Locate the cell with the specified text and output its (X, Y) center coordinate. 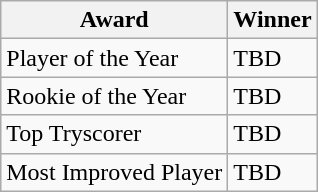
Winner (272, 20)
Rookie of the Year (114, 96)
Player of the Year (114, 58)
Top Tryscorer (114, 134)
Award (114, 20)
Most Improved Player (114, 172)
